Pinpoint the cell where the given text exists, returning its (X, Y) midpoint coordinate. 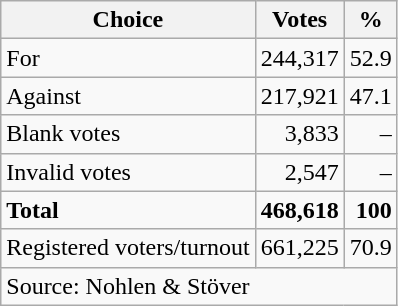
Blank votes (128, 134)
52.9 (370, 58)
Votes (300, 20)
% (370, 20)
Total (128, 210)
217,921 (300, 96)
661,225 (300, 248)
468,618 (300, 210)
47.1 (370, 96)
Source: Nohlen & Stöver (199, 286)
Registered voters/turnout (128, 248)
3,833 (300, 134)
2,547 (300, 172)
Against (128, 96)
244,317 (300, 58)
100 (370, 210)
70.9 (370, 248)
For (128, 58)
Invalid votes (128, 172)
Choice (128, 20)
